Output the (x, y) coordinate of the center of the cell containing the given text.  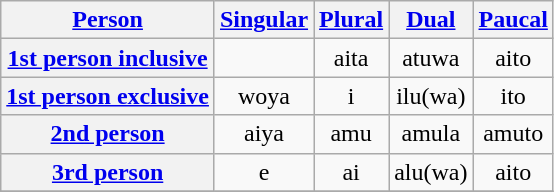
amula (431, 134)
Dual (431, 20)
aita (352, 58)
Singular (264, 20)
alu(wa) (431, 172)
e (264, 172)
ai (352, 172)
amu (352, 134)
Paucal (513, 20)
2nd person (108, 134)
i (352, 96)
3rd person (108, 172)
ito (513, 96)
amuto (513, 134)
aiya (264, 134)
ilu(wa) (431, 96)
woya (264, 96)
Plural (352, 20)
1st person exclusive (108, 96)
Person (108, 20)
1st person inclusive (108, 58)
atuwa (431, 58)
